Identify which cell holds the provided text, then report its (X, Y) central coordinate. 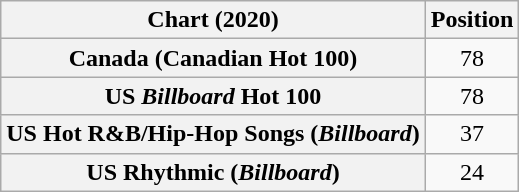
37 (472, 134)
Chart (2020) (213, 20)
US Hot R&B/Hip-Hop Songs (Billboard) (213, 134)
US Rhythmic (Billboard) (213, 172)
Position (472, 20)
Canada (Canadian Hot 100) (213, 58)
US Billboard Hot 100 (213, 96)
24 (472, 172)
